Return (X, Y) of the center of cell containing provided text 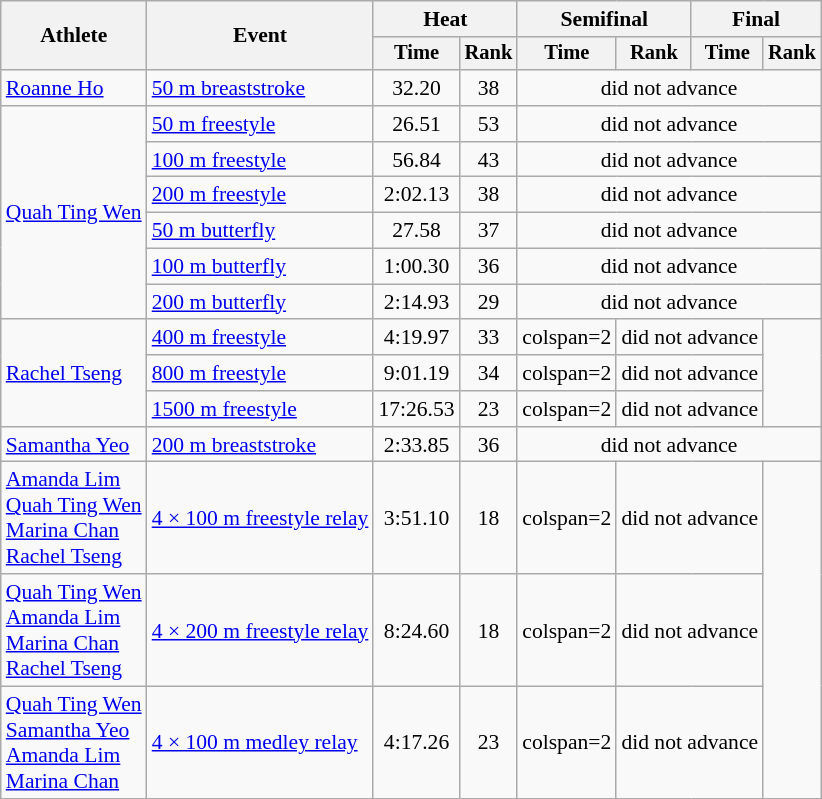
Semifinal (604, 19)
1500 m freestyle (260, 409)
Athlete (74, 36)
Amanda LimQuah Ting WenMarina ChanRachel Tseng (74, 518)
50 m freestyle (260, 124)
53 (489, 124)
27.58 (416, 231)
56.84 (416, 160)
Quah Ting WenAmanda LimMarina ChanRachel Tseng (74, 630)
9:01.19 (416, 373)
Roanne Ho (74, 88)
34 (489, 373)
26.51 (416, 124)
Heat (445, 19)
8:24.60 (416, 630)
200 m butterfly (260, 302)
200 m breaststroke (260, 445)
Samantha Yeo (74, 445)
Rachel Tseng (74, 374)
Quah Ting WenSamantha YeoAmanda LimMarina Chan (74, 743)
50 m butterfly (260, 231)
4:19.97 (416, 338)
37 (489, 231)
29 (489, 302)
4 × 200 m freestyle relay (260, 630)
100 m freestyle (260, 160)
4:17.26 (416, 743)
1:00.30 (416, 267)
33 (489, 338)
2:02.13 (416, 195)
43 (489, 160)
200 m freestyle (260, 195)
Event (260, 36)
400 m freestyle (260, 338)
4 × 100 m medley relay (260, 743)
4 × 100 m freestyle relay (260, 518)
32.20 (416, 88)
2:33.85 (416, 445)
50 m breaststroke (260, 88)
3:51.10 (416, 518)
100 m butterfly (260, 267)
17:26.53 (416, 409)
Final (756, 19)
2:14.93 (416, 302)
800 m freestyle (260, 373)
Quah Ting Wen (74, 213)
